Determine the (x, y) coordinate at the center of the cell enclosing the given text.  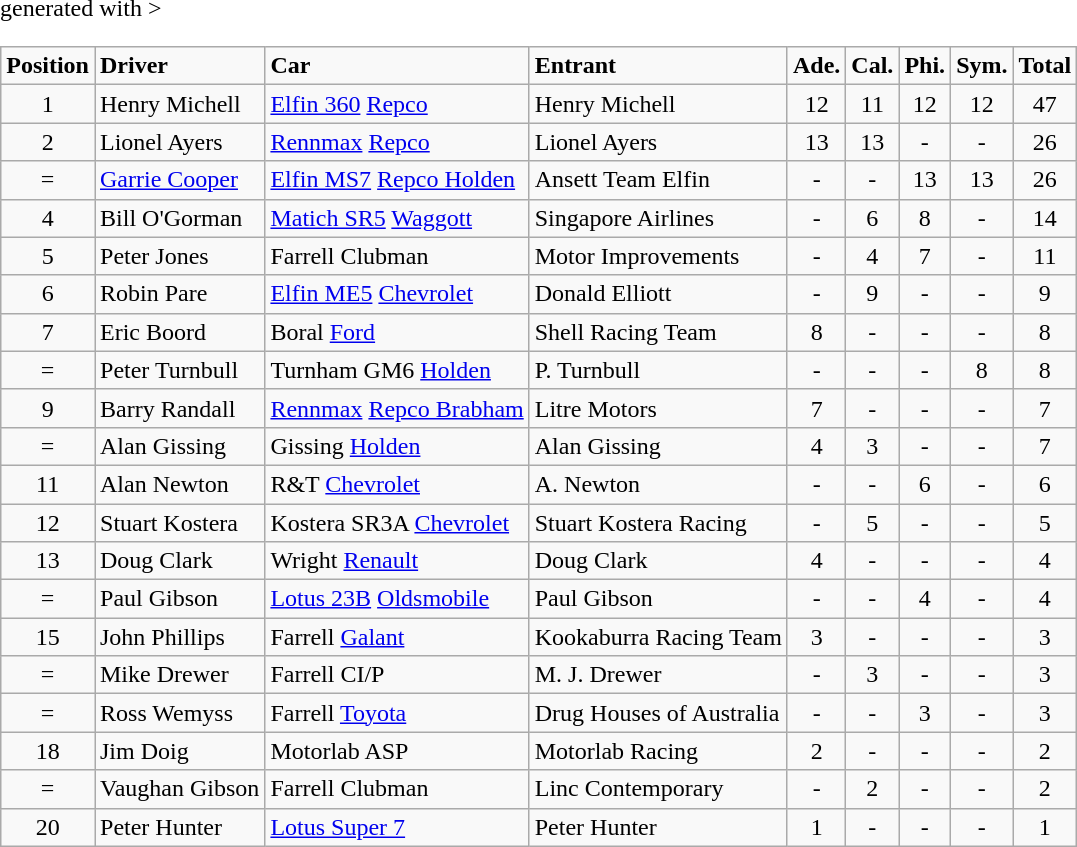
Driver (179, 66)
Phi. (925, 66)
Total (1045, 66)
M. J. Drewer (658, 675)
Boral Ford (397, 332)
18 (48, 751)
Eric Boord (179, 332)
Vaughan Gibson (179, 789)
Kookaburra Racing Team (658, 637)
Farrell CI/P (397, 675)
Litre Motors (658, 408)
Farrell Toyota (397, 713)
Bill O'Gorman (179, 218)
Ade. (816, 66)
Elfin ME5 Chevrolet (397, 294)
Matich SR5 Waggott (397, 218)
Peter Turnbull (179, 370)
Motorlab ASP (397, 751)
Ansett Team Elfin (658, 180)
Car (397, 66)
A. Newton (658, 484)
Entrant (658, 66)
15 (48, 637)
Rennmax Repco Brabham (397, 408)
Wright Renault (397, 561)
Linc Contemporary (658, 789)
Lotus Super 7 (397, 827)
John Phillips (179, 637)
Lotus 23B Oldsmobile (397, 599)
47 (1045, 104)
Garrie Cooper (179, 180)
Turnham GM6 Holden (397, 370)
Robin Pare (179, 294)
Elfin 360 Repco (397, 104)
Position (48, 66)
Cal. (872, 66)
Donald Elliott (658, 294)
Elfin MS7 Repco Holden (397, 180)
Ross Wemyss (179, 713)
Singapore Airlines (658, 218)
Stuart Kostera Racing (658, 523)
Alan Newton (179, 484)
Stuart Kostera (179, 523)
Gissing Holden (397, 446)
Drug Houses of Australia (658, 713)
Jim Doig (179, 751)
Mike Drewer (179, 675)
Barry Randall (179, 408)
14 (1045, 218)
Sym. (982, 66)
Kostera SR3A Chevrolet (397, 523)
R&T Chevrolet (397, 484)
Shell Racing Team (658, 332)
Motor Improvements (658, 256)
Peter Jones (179, 256)
Farrell Galant (397, 637)
P. Turnbull (658, 370)
20 (48, 827)
Rennmax Repco (397, 142)
Motorlab Racing (658, 751)
